Determine the (x, y) coordinate at the center of the cell enclosing the given text.  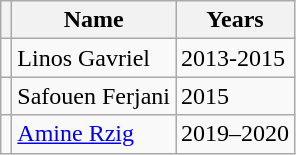
Linos Gavriel (94, 58)
Amine Rzig (94, 134)
2015 (236, 96)
2013-2015 (236, 58)
Years (236, 20)
Name (94, 20)
Safouen Ferjani (94, 96)
2019–2020 (236, 134)
